From the cell containing the given text, extract its center point as (x, y) coordinate. 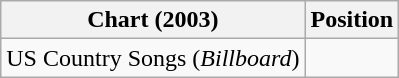
Chart (2003) (153, 20)
US Country Songs (Billboard) (153, 58)
Position (352, 20)
